Detect which cell encompasses the target text, then output its [x, y] center coordinate. 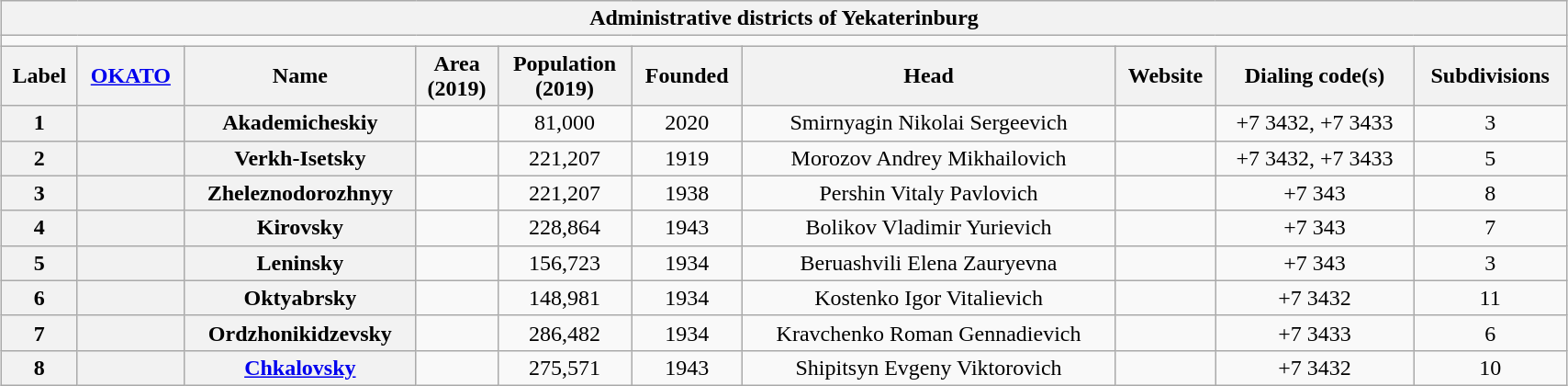
Dialing code(s) [1315, 75]
Subdivisions [1491, 75]
Kravchenko Roman Gennadievich [928, 333]
Area(2019) [457, 75]
156,723 [565, 263]
Smirnyagin Nikolai Sergeevich [928, 123]
Pershin Vitaly Pavlovich [928, 193]
Shipitsyn Evgeny Viktorovich [928, 368]
4 [40, 228]
Label [40, 75]
Akademicheskiy [299, 123]
228,864 [565, 228]
275,571 [565, 368]
2 [40, 158]
Verkh-Isetsky [299, 158]
1 [40, 123]
Name [299, 75]
+7 3433 [1315, 333]
Kirovsky [299, 228]
Founded [687, 75]
Bolikov Vladimir Yurievich [928, 228]
Website [1166, 75]
Oktyabrsky [299, 298]
10 [1491, 368]
1919 [687, 158]
Leninsky [299, 263]
1938 [687, 193]
Head [928, 75]
Zheleznodorozhnyy [299, 193]
11 [1491, 298]
Kostenko Igor Vitalievich [928, 298]
81,000 [565, 123]
OKATO [130, 75]
Beruashvili Elena Zauryevna [928, 263]
Chkalovsky [299, 368]
286,482 [565, 333]
148,981 [565, 298]
2020 [687, 123]
Morozov Andrey Mikhailovich [928, 158]
Population(2019) [565, 75]
Administrative districts of Yekaterinburg [784, 18]
Ordzhonikidzevsky [299, 333]
